From the cell containing the given text, extract its center point as (x, y) coordinate. 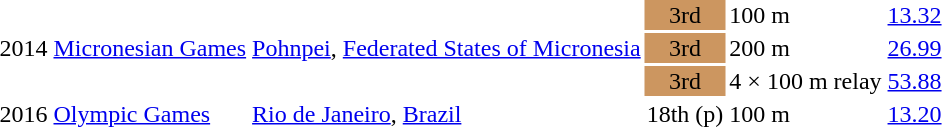
Pohnpei, Federated States of Micronesia (447, 48)
Micronesian Games (150, 48)
100 m (806, 15)
4 × 100 m relay (806, 81)
200 m (806, 48)
